Return [x, y] of the center of cell containing provided text 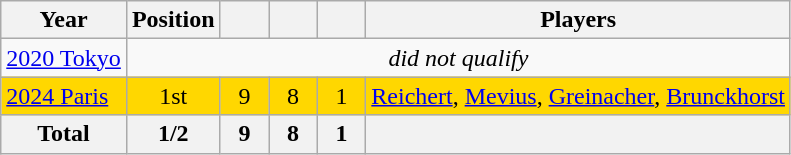
1st [173, 96]
1/2 [173, 134]
Players [578, 20]
2024 Paris [64, 96]
did not qualify [458, 58]
Reichert, Mevius, Greinacher, Brunckhorst [578, 96]
Year [64, 20]
Position [173, 20]
Total [64, 134]
2020 Tokyo [64, 58]
